Capture the cell that displays the provided text and extract its (X, Y) central coordinate. 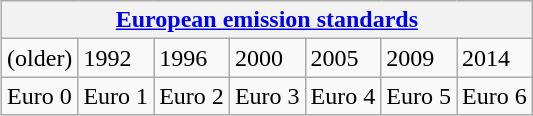
2009 (419, 58)
Euro 3 (267, 96)
2014 (495, 58)
Euro 4 (343, 96)
2005 (343, 58)
Euro 2 (192, 96)
Euro 5 (419, 96)
Euro 1 (116, 96)
European emission standards (268, 20)
Euro 0 (40, 96)
2000 (267, 58)
Euro 6 (495, 96)
(older) (40, 58)
1996 (192, 58)
1992 (116, 58)
